Identify which cell holds the provided text, then report its [x, y] central coordinate. 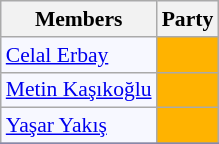
Yaşar Yakış [79, 126]
Metin Kaşıkoğlu [79, 90]
Celal Erbay [79, 55]
Party [188, 19]
Members [79, 19]
